Detect which cell encompasses the target text, then output its [X, Y] center coordinate. 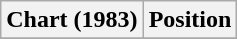
Chart (1983) [72, 20]
Position [190, 20]
